Pinpoint the cell where the given text exists, returning its [x, y] midpoint coordinate. 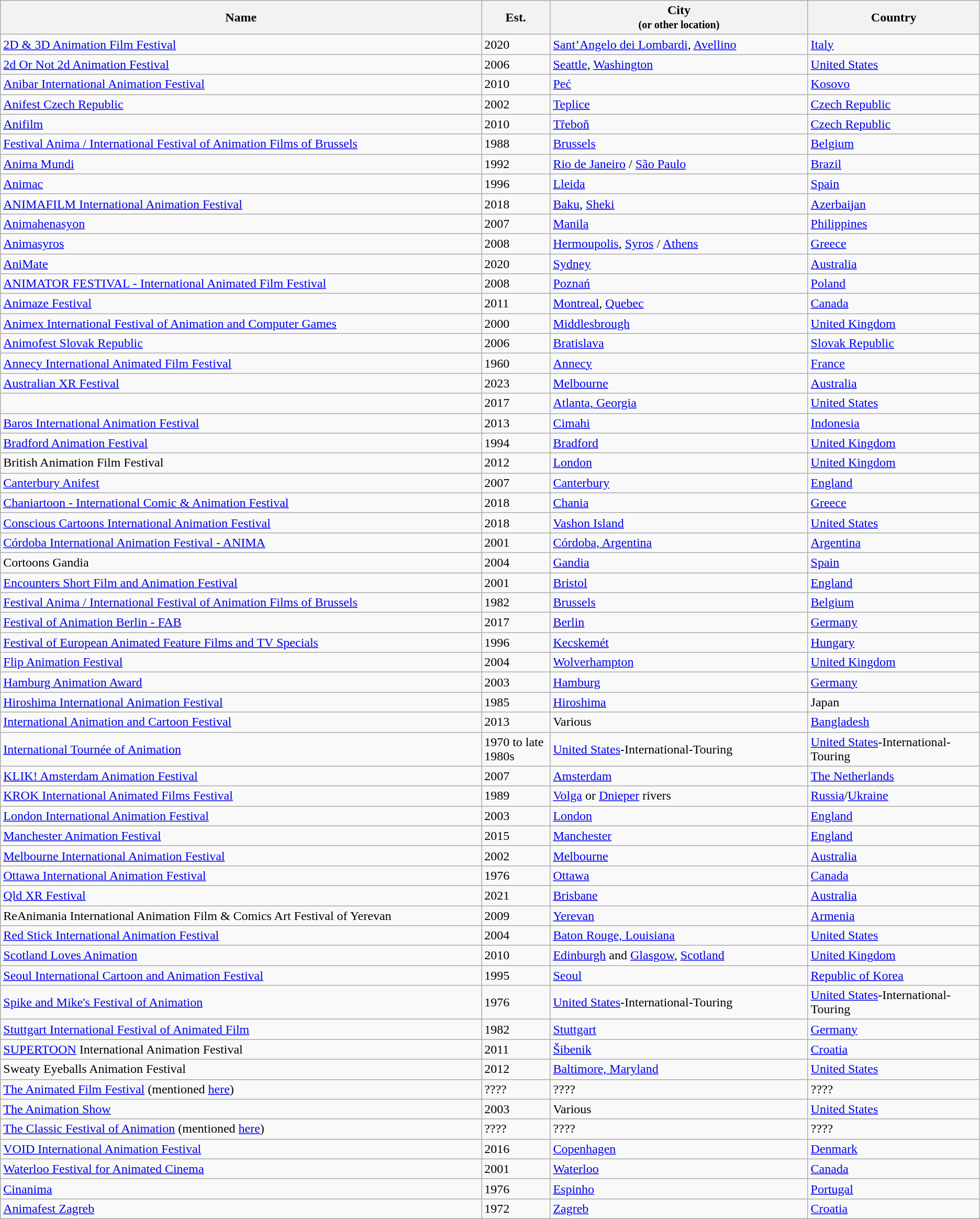
Hiroshima [679, 702]
Baltimore, Maryland [679, 1069]
Portugal [894, 1189]
Japan [894, 702]
Russia/Ukraine [894, 796]
Animofest Slovak Republic [241, 343]
Melbourne International Animation Festival [241, 856]
Šibenik [679, 1049]
Australian XR Festival [241, 383]
2009 [516, 916]
Indonesia [894, 423]
Waterloo [679, 1169]
Seoul International Cartoon and Animation Festival [241, 976]
Chaniartoon - International Comic & Animation Festival [241, 503]
2D & 3D Animation Film Festival [241, 45]
KROK International Animated Films Festival [241, 796]
Yerevan [679, 916]
2d Or Not 2d Animation Festival [241, 64]
1972 [516, 1209]
Hiroshima International Animation Festival [241, 702]
Argentina [894, 542]
1992 [516, 164]
Spike and Mike's Festival of Animation [241, 1002]
Manila [679, 224]
Armenia [894, 916]
Sydney [679, 263]
Seoul [679, 976]
Sweaty Eyeballs Animation Festival [241, 1069]
Berlin [679, 623]
Festival of European Animated Feature Films and TV Specials [241, 642]
Brazil [894, 164]
Anifilm [241, 124]
Qld XR Festival [241, 895]
Wolverhampton [679, 662]
Espinho [679, 1189]
France [894, 363]
Bradford Animation Festival [241, 443]
Edinburgh and Glasgow, Scotland [679, 956]
Animac [241, 184]
Animahenasyon [241, 224]
Montreal, Quebec [679, 304]
Brisbane [679, 895]
Hungary [894, 642]
Republic of Korea [894, 976]
AniMate [241, 263]
London International Animation Festival [241, 816]
The Classic Festival of Animation (mentioned here) [241, 1129]
Ottawa [679, 876]
Chania [679, 503]
Name [241, 18]
Bradford [679, 443]
The Netherlands [894, 776]
Stuttgart International Festival of Animated Film [241, 1029]
The Animation Show [241, 1109]
British Animation Film Festival [241, 463]
Cinanima [241, 1189]
Cimahi [679, 423]
Waterloo Festival for Animated Cinema [241, 1169]
Manchester Animation Festival [241, 836]
Sant’Angelo dei Lombardi, Avellino [679, 45]
Animex International Festival of Animation and Computer Games [241, 324]
Est. [516, 18]
Scotland Loves Animation [241, 956]
Annecy International Animated Film Festival [241, 363]
Seattle, Washington [679, 64]
Poznań [679, 284]
Amsterdam [679, 776]
Třeboň [679, 124]
2015 [516, 836]
Canterbury [679, 483]
2023 [516, 383]
Denmark [894, 1149]
Anima Mundi [241, 164]
1994 [516, 443]
Stuttgart [679, 1029]
Volga or Dnieper rivers [679, 796]
Zagreb [679, 1209]
Anibar International Animation Festival [241, 84]
Anifest Czech Republic [241, 104]
Atlanta, Georgia [679, 403]
Canterbury Anifest [241, 483]
Flip Animation Festival [241, 662]
Hamburg Animation Award [241, 682]
2021 [516, 895]
Ottawa International Animation Festival [241, 876]
Animasyros [241, 243]
Middlesbrough [679, 324]
Rio de Janeiro / São Paulo [679, 164]
Red Stick International Animation Festival [241, 936]
Azerbaijan [894, 204]
Kecskemét [679, 642]
2016 [516, 1149]
Poland [894, 284]
Bangladesh [894, 722]
Peć [679, 84]
Cortoons Gandia [241, 562]
1988 [516, 144]
Manchester [679, 836]
Italy [894, 45]
Conscious Cartoons International Animation Festival [241, 523]
Kosovo [894, 84]
Vashon Island [679, 523]
Philippines [894, 224]
Córdoba, Argentina [679, 542]
International Animation and Cartoon Festival [241, 722]
Gandia [679, 562]
ANIMATOR FESTIVAL - International Animated Film Festival [241, 284]
Copenhagen [679, 1149]
The Animated Film Festival (mentioned here) [241, 1089]
ReAnimania International Animation Film & Comics Art Festival of Yerevan [241, 916]
Animaze Festival [241, 304]
VOID International Animation Festival [241, 1149]
Teplice [679, 104]
Bratislava [679, 343]
Baros International Animation Festival [241, 423]
Baku, Sheki [679, 204]
International Tournée of Animation [241, 749]
Slovak Republic [894, 343]
Annecy [679, 363]
Encounters Short Film and Animation Festival [241, 583]
1970 to late 1980s [516, 749]
Hamburg [679, 682]
Baton Rouge, Louisiana [679, 936]
Country [894, 18]
Festival of Animation Berlin - FAB [241, 623]
SUPERTOON International Animation Festival [241, 1049]
Bristol [679, 583]
ANIMAFILM International Animation Festival [241, 204]
Lleida [679, 184]
Córdoba International Animation Festival - ANIMA [241, 542]
1960 [516, 363]
Hermoupolis, Syros / Athens [679, 243]
Animafest Zagreb [241, 1209]
KLIK! Amsterdam Animation Festival [241, 776]
City(or other location) [679, 18]
1985 [516, 702]
1995 [516, 976]
1989 [516, 796]
2000 [516, 324]
